From the cell containing the given text, extract its center point as [x, y] coordinate. 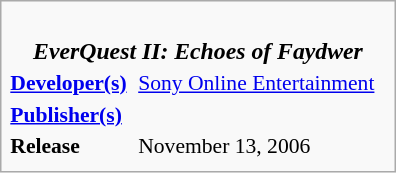
Release [72, 146]
Sony Online Entertainment [262, 83]
November 13, 2006 [262, 146]
Developer(s) [72, 83]
EverQuest II: Echoes of Faydwer [198, 38]
Publisher(s) [72, 114]
